Identify which cell holds the provided text, then report its [x, y] central coordinate. 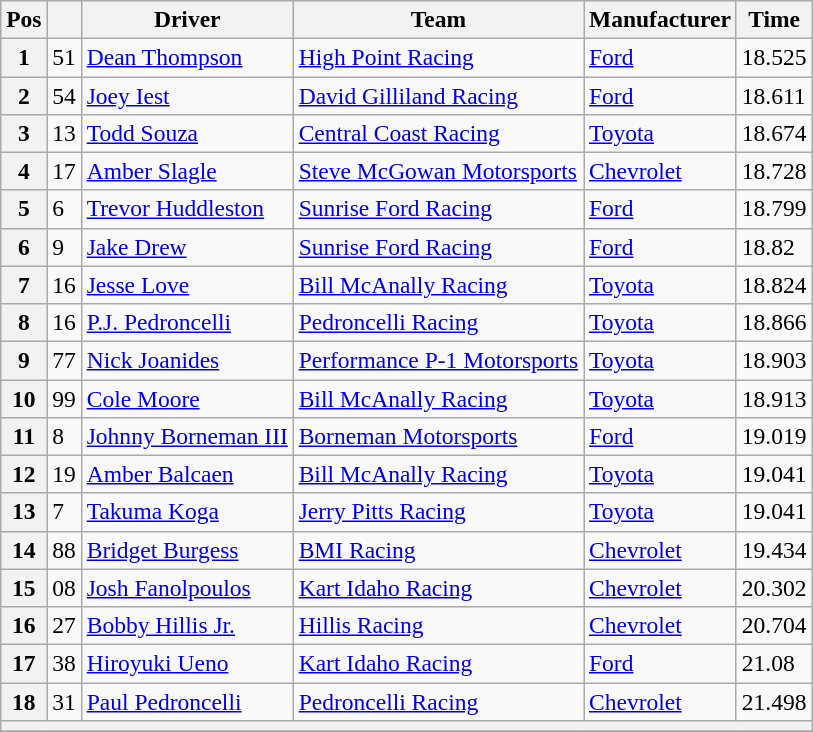
14 [24, 550]
18 [24, 701]
21.08 [774, 663]
Bridget Burgess [187, 550]
12 [24, 474]
Dean Thompson [187, 57]
Takuma Koga [187, 512]
Central Coast Racing [438, 133]
Trevor Huddleston [187, 209]
Paul Pedroncelli [187, 701]
99 [64, 398]
19 [64, 474]
18.799 [774, 209]
Team [438, 19]
Josh Fanolpoulos [187, 588]
18.903 [774, 360]
2 [24, 95]
18.674 [774, 133]
High Point Racing [438, 57]
15 [24, 588]
20.704 [774, 625]
Jesse Love [187, 285]
18.824 [774, 285]
Cole Moore [187, 398]
27 [64, 625]
Performance P-1 Motorsports [438, 360]
10 [24, 398]
BMI Racing [438, 550]
31 [64, 701]
Johnny Borneman III [187, 436]
21.498 [774, 701]
Joey Iest [187, 95]
Steve McGowan Motorsports [438, 171]
19.434 [774, 550]
Bobby Hillis Jr. [187, 625]
18.611 [774, 95]
Todd Souza [187, 133]
1 [24, 57]
Manufacturer [660, 19]
3 [24, 133]
Hillis Racing [438, 625]
18.866 [774, 322]
Amber Balcaen [187, 474]
David Gilliland Racing [438, 95]
19.019 [774, 436]
Borneman Motorsports [438, 436]
18.82 [774, 247]
Nick Joanides [187, 360]
Time [774, 19]
08 [64, 588]
51 [64, 57]
Jake Drew [187, 247]
Hiroyuki Ueno [187, 663]
5 [24, 209]
88 [64, 550]
Driver [187, 19]
18.728 [774, 171]
Pos [24, 19]
54 [64, 95]
4 [24, 171]
18.913 [774, 398]
Amber Slagle [187, 171]
77 [64, 360]
11 [24, 436]
18.525 [774, 57]
P.J. Pedroncelli [187, 322]
Jerry Pitts Racing [438, 512]
20.302 [774, 588]
38 [64, 663]
